From the cell containing the given text, extract its center point as (x, y) coordinate. 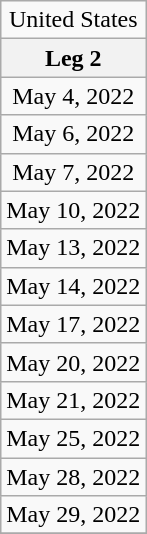
May 28, 2022 (74, 477)
May 4, 2022 (74, 96)
May 29, 2022 (74, 515)
May 25, 2022 (74, 438)
May 6, 2022 (74, 134)
May 7, 2022 (74, 172)
May 20, 2022 (74, 362)
Leg 2 (74, 58)
May 14, 2022 (74, 286)
May 10, 2022 (74, 210)
May 13, 2022 (74, 248)
May 17, 2022 (74, 324)
May 21, 2022 (74, 400)
United States (74, 20)
